Scan for the cell matching the given text and deliver its (x, y) coordinate at center. 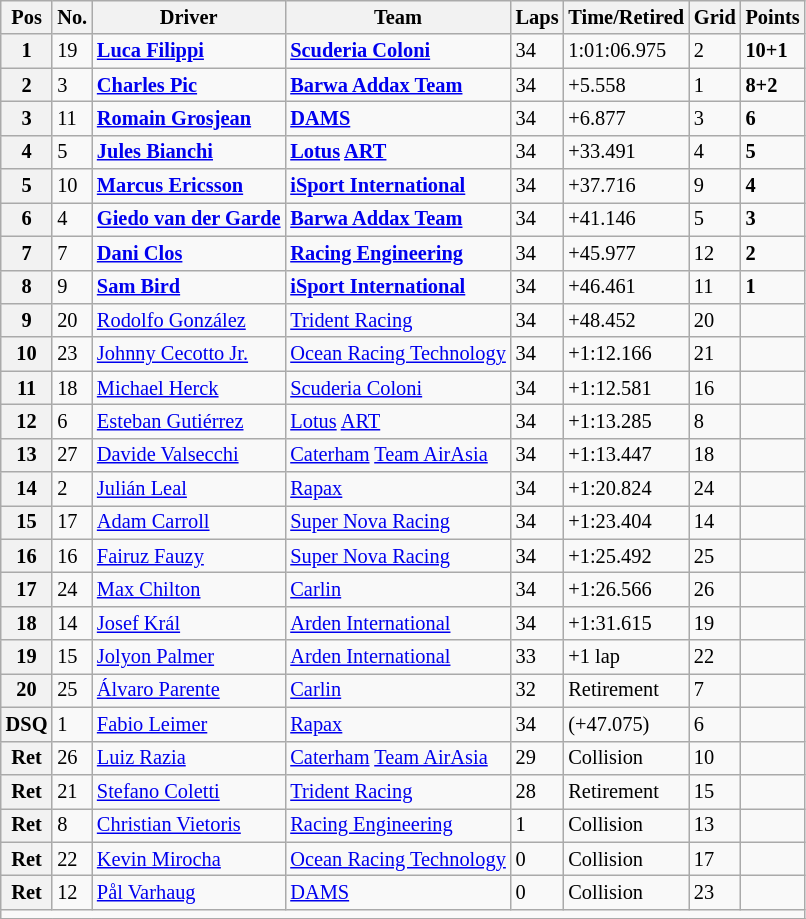
Stefano Coletti (188, 791)
+1 lap (626, 657)
No. (72, 17)
1:01:06.975 (626, 51)
+1:12.166 (626, 354)
+48.452 (626, 320)
Álvaro Parente (188, 690)
Johnny Cecotto Jr. (188, 354)
+37.716 (626, 186)
28 (538, 791)
+1:13.447 (626, 455)
Pos (27, 17)
Romain Grosjean (188, 118)
+5.558 (626, 85)
Laps (538, 17)
+1:26.566 (626, 589)
8+2 (773, 85)
+45.977 (626, 253)
Max Chilton (188, 589)
Pål Varhaug (188, 892)
Team (398, 17)
+6.877 (626, 118)
+1:13.285 (626, 421)
29 (538, 758)
Michael Herck (188, 388)
Josef Král (188, 623)
+41.146 (626, 219)
Luca Filippi (188, 51)
Davide Valsecchi (188, 455)
Julián Leal (188, 489)
Points (773, 17)
Kevin Mirocha (188, 859)
Time/Retired (626, 17)
Grid (715, 17)
Fairuz Fauzy (188, 556)
+1:20.824 (626, 489)
+1:31.615 (626, 623)
+1:23.404 (626, 522)
32 (538, 690)
Driver (188, 17)
Giedo van der Garde (188, 219)
Christian Vietoris (188, 825)
Adam Carroll (188, 522)
Rodolfo González (188, 320)
Marcus Ericsson (188, 186)
+46.461 (626, 287)
+33.491 (626, 152)
(+47.075) (626, 724)
DSQ (27, 724)
Luiz Razia (188, 758)
Jules Bianchi (188, 152)
Dani Clos (188, 253)
+1:12.581 (626, 388)
Esteban Gutiérrez (188, 421)
Fabio Leimer (188, 724)
Jolyon Palmer (188, 657)
27 (72, 455)
Sam Bird (188, 287)
10+1 (773, 51)
+1:25.492 (626, 556)
Charles Pic (188, 85)
33 (538, 657)
